Identify which cell holds the provided text, then report its [X, Y] central coordinate. 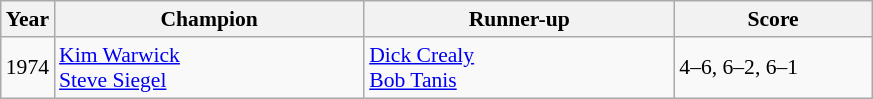
Dick Crealy Bob Tanis [519, 68]
Score [773, 19]
Year [28, 19]
Champion [209, 19]
Kim Warwick Steve Siegel [209, 68]
1974 [28, 68]
Runner-up [519, 19]
4–6, 6–2, 6–1 [773, 68]
